Detect which cell encompasses the target text, then output its (x, y) center coordinate. 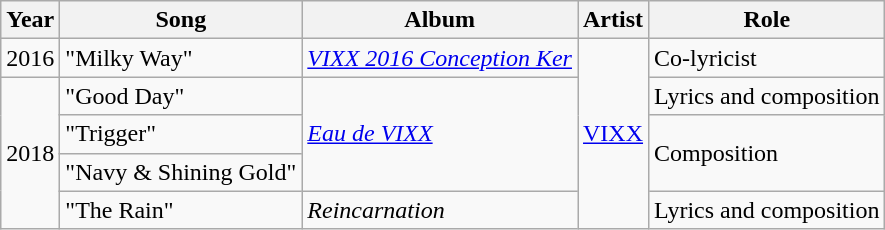
2018 (30, 153)
Co-lyricist (767, 58)
Reincarnation (440, 210)
Role (767, 20)
"Navy & Shining Gold" (181, 172)
VIXX 2016 Conception Ker (440, 58)
Song (181, 20)
"The Rain" (181, 210)
Year (30, 20)
"Trigger" (181, 134)
2016 (30, 58)
Eau de VIXX (440, 134)
Album (440, 20)
"Good Day" (181, 96)
Artist (614, 20)
Composition (767, 153)
"Milky Way" (181, 58)
VIXX (614, 134)
